For the text-containing cell, return its midpoint in [X, Y] coordinate format. 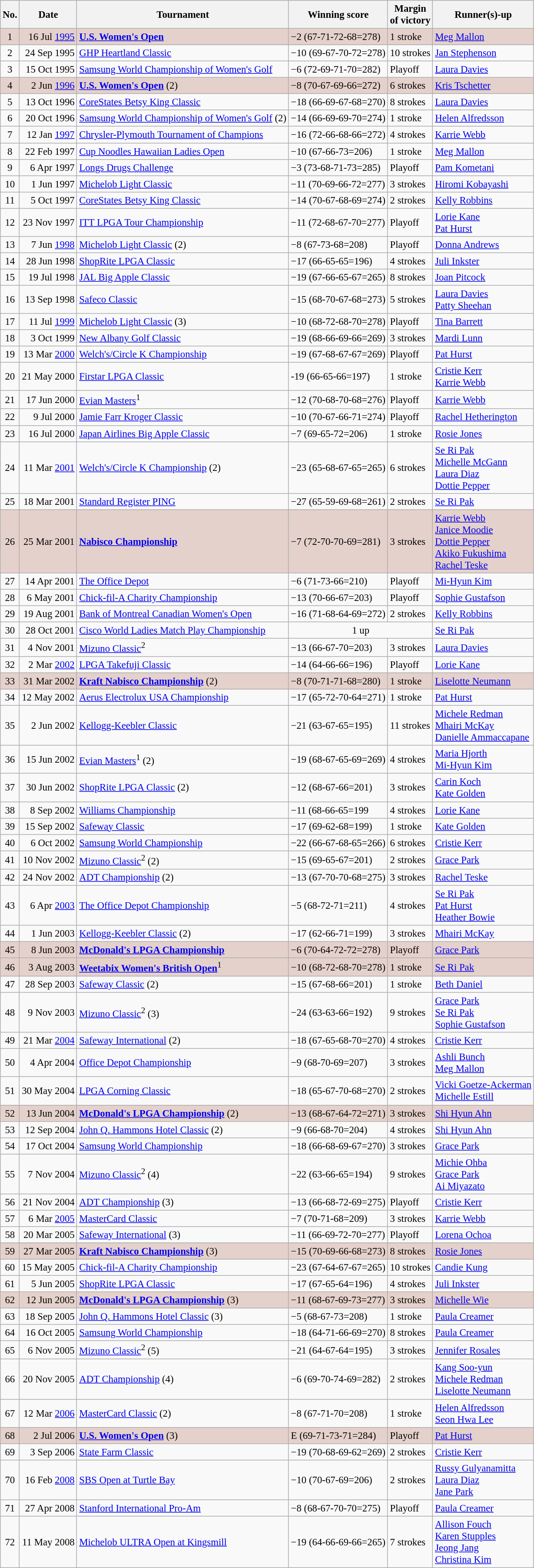
16 Feb 2008 [48, 1480]
44 [10, 934]
29 [10, 614]
The Office Depot [182, 581]
−14 (66-69-69-70=274) [338, 119]
50 [10, 1063]
9 Jul 2000 [48, 417]
8 [10, 151]
67 [10, 1413]
U.S. Women's Open (3) [182, 1435]
14 [10, 261]
−23 (67-64-67-67=265) [338, 1268]
−6 (71-73-66=210) [338, 581]
Donna Andrews [483, 245]
19 Aug 2001 [48, 614]
12 Jun 2005 [48, 1300]
69 [10, 1452]
Grace Park Se Ri Pak Sophie Gustafson [483, 1013]
6 Apr 1997 [48, 167]
Kang Soo-yun Michele Redman Liselotte Neumann [483, 1379]
−18 (64-71-66-69=270) [338, 1333]
State Farm Classic [182, 1452]
4 Apr 2004 [48, 1063]
3 Aug 2003 [48, 967]
7 Nov 2004 [48, 1174]
16 Oct 2005 [48, 1333]
−8 (68-67-70-70=275) [338, 1508]
1 up [361, 630]
−8 (67-71-70=208) [338, 1413]
6 Nov 2005 [48, 1350]
Williams Championship [182, 810]
Longs Drugs Challenge [182, 167]
Mizuno Classic2 (3) [182, 1013]
−18 (65-67-70-68=270) [338, 1091]
−23 (65-68-67-65=265) [338, 468]
−6 (69-70-74-69=282) [338, 1379]
Samsung World Championship of Women's Golf [182, 70]
Chrysler-Plymouth Tournament of Champions [182, 135]
ADT Championship (4) [182, 1379]
−17 (65-72-70-64=271) [338, 697]
−8 (67-73-68=208) [338, 245]
E (69-71-73-71=284) [338, 1435]
43 [10, 905]
12 Jan 1997 [48, 135]
10 [10, 184]
Liselotte Neumann [483, 681]
23 [10, 434]
−7 (69-65-72=206) [338, 434]
−19 (67-66-65-67=265) [338, 277]
−21 (63-67-65=195) [338, 726]
66 [10, 1379]
68 [10, 1435]
14 Apr 2001 [48, 581]
−8 (70-67-69-66=272) [338, 86]
11 Mar 2001 [48, 468]
ADT Championship (3) [182, 1202]
20 Oct 1996 [48, 119]
The Office Depot Championship [182, 905]
−11 (66-69-72-70=277) [338, 1235]
Michelob Light Classic [182, 184]
20 Mar 2005 [48, 1235]
13 Sep 1998 [48, 299]
Maria Hjorth Mi-Hyun Kim [483, 759]
11 [10, 200]
Se Ri Pak Pat Hurst Heather Bowie [483, 905]
13 [10, 245]
−7 (70-71-68=209) [338, 1218]
28 Jun 1998 [48, 261]
34 [10, 697]
U.S. Women's Open [182, 37]
48 [10, 1013]
21 [10, 400]
39 [10, 826]
25 Mar 2001 [48, 541]
−18 (66-69-67-68=270) [338, 102]
17 [10, 322]
Kellogg-Keebler Classic (2) [182, 934]
New Albany Golf Classic [182, 338]
2 Mar 2002 [48, 665]
Winning score [338, 15]
15 Jun 2002 [48, 759]
11 strokes [410, 726]
12 Mar 2006 [48, 1413]
9 [10, 167]
4 [10, 86]
17 Jun 2000 [48, 400]
ITT LPGA Tour Championship [182, 223]
−18 (66-68-69-67=270) [338, 1146]
6 May 2001 [48, 597]
28 Sep 2003 [48, 984]
Michele Redman Mhairi McKay Danielle Ammaccapane [483, 726]
54 [10, 1146]
Mizuno Classic2 (4) [182, 1174]
7 [10, 135]
Michelob Light Classic (2) [182, 245]
LPGA Corning Classic [182, 1091]
12 May 2002 [48, 697]
24 [10, 468]
−7 (72-70-70-69=281) [338, 541]
Russy Gulyanamitta Laura Diaz Jane Park [483, 1480]
7 strokes [410, 1542]
61 [10, 1284]
35 [10, 726]
−17 (69-62-68=199) [338, 826]
51 [10, 1091]
Nabisco Championship [182, 541]
−19 (64-66-69-66=265) [338, 1542]
63 [10, 1317]
15 May 2005 [48, 1268]
15 Oct 1995 [48, 70]
32 [10, 665]
21 Mar 2004 [48, 1041]
47 [10, 984]
−9 (66-68-70=204) [338, 1130]
70 [10, 1480]
20 Nov 2005 [48, 1379]
−11 (68-67-69-73=277) [338, 1300]
16 Jul 1995 [48, 37]
Lorena Ochoa [483, 1235]
−17 (62-66-71=199) [338, 934]
17 Oct 2004 [48, 1146]
−10 (67-66-73=206) [338, 151]
−13 (66-68-72-69=275) [338, 1202]
Welch's/Circle K Championship (2) [182, 468]
12 [10, 223]
Michelob Light Classic (3) [182, 322]
Aerus Electrolux USA Championship [182, 697]
1 [10, 37]
Karrie Webb Janice Moodie Dottie Pepper Akiko Fukushima Rachel Teske [483, 541]
6 Oct 2002 [48, 843]
21 Nov 2004 [48, 1202]
2 Jul 2006 [48, 1435]
−13 (66-67-70=203) [338, 647]
59 [10, 1251]
−15 (68-70-67-68=273) [338, 299]
36 [10, 759]
ADT Championship (2) [182, 877]
−16 (72-66-68-66=272) [338, 135]
Jan Stephenson [483, 53]
−10 (70-67-69=206) [338, 1480]
65 [10, 1350]
Vicki Goetze-Ackerman Michelle Estill [483, 1091]
−19 (68-66-69-66=269) [338, 338]
11 Jul 1999 [48, 322]
7 Jun 1998 [48, 245]
71 [10, 1508]
5 Oct 1997 [48, 200]
Mizuno Classic2 (5) [182, 1350]
28 Oct 2001 [48, 630]
28 [10, 597]
27 Apr 2008 [48, 1508]
16 [10, 299]
−10 (70-67-66-71=274) [338, 417]
30 [10, 630]
Cristie Kerr Karrie Webb [483, 377]
Safeway International (2) [182, 1041]
1 Jun 2003 [48, 934]
Kellogg-Keebler Classic [182, 726]
45 [10, 950]
Ashli Bunch Meg Mallon [483, 1063]
40 [10, 843]
6 Mar 2005 [48, 1218]
18 [10, 338]
−19 (67-68-67-67=269) [338, 354]
Kris Tschetter [483, 86]
27 [10, 581]
2 Jun 1996 [48, 86]
−24 (63-63-66=192) [338, 1013]
5 Jun 2005 [48, 1284]
−19 (68-67-65-69=269) [338, 759]
15 Sep 2002 [48, 826]
−10 (69-67-70-72=278) [338, 53]
Evian Masters1 [182, 400]
12 Sep 2004 [48, 1130]
McDonald's LPGA Championship (3) [182, 1300]
U.S. Women's Open (2) [182, 86]
−3 (73-68-71-73=285) [338, 167]
53 [10, 1130]
1 Jun 1997 [48, 184]
24 Nov 2002 [48, 877]
−5 (68-67-73=208) [338, 1317]
26 [10, 541]
John Q. Hammons Hotel Classic (3) [182, 1317]
6 [10, 119]
McDonald's LPGA Championship [182, 950]
13 Jun 2004 [48, 1113]
−12 (68-67-66=201) [338, 788]
41 [10, 860]
−21 (64-67-64=195) [338, 1350]
Weetabix Women's British Open1 [182, 967]
Kraft Nabisco Championship (3) [182, 1251]
−22 (63-66-65=194) [338, 1174]
58 [10, 1235]
Runner(s)-up [483, 15]
Welch's/Circle K Championship [182, 354]
John Q. Hammons Hotel Classic (2) [182, 1130]
25 [10, 501]
Cisco World Ladies Match Play Championship [182, 630]
Carin Koch Kate Golden [483, 788]
Evian Masters1 (2) [182, 759]
−11 (68-66-65=199 [338, 810]
2 Jun 2002 [48, 726]
No. [10, 15]
Tina Barrett [483, 322]
Tournament [182, 15]
Mi-Hyun Kim [483, 581]
Michelle Wie [483, 1300]
5 strokes [410, 299]
Firstar LPGA Classic [182, 377]
JAL Big Apple Classic [182, 277]
Mizuno Classic2 [182, 647]
−15 (69-65-67=201) [338, 860]
62 [10, 1300]
Safeway International (3) [182, 1235]
Cup Noodles Hawaiian Ladies Open [182, 151]
Japan Airlines Big Apple Classic [182, 434]
Laura Davies Patty Sheehan [483, 299]
2 [10, 53]
Beth Daniel [483, 984]
49 [10, 1041]
−18 (67-65-68-70=270) [338, 1041]
Helen Alfredsson [483, 119]
37 [10, 788]
Jennifer Rosales [483, 1350]
Mizuno Classic2 (2) [182, 860]
Michie Ohba Grace Park Ai Miyazato [483, 1174]
-19 (66-65-66=197) [338, 377]
Stanford International Pro-Am [182, 1508]
MasterCard Classic (2) [182, 1413]
19 [10, 354]
−14 (64-66-66=196) [338, 665]
Rachel Hetherington [483, 417]
LPGA Takefuji Classic [182, 665]
−16 (71-68-64-69=272) [338, 614]
−12 (70-68-70-68=276) [338, 400]
8 Sep 2002 [48, 810]
MasterCard Classic [182, 1218]
22 Feb 1997 [48, 151]
56 [10, 1202]
Mhairi McKay [483, 934]
33 [10, 681]
SBS Open at Turtle Bay [182, 1480]
ShopRite LPGA Classic (2) [182, 788]
−13 (68-67-64-72=271) [338, 1113]
22 [10, 417]
11 May 2008 [48, 1542]
Candie Kung [483, 1268]
Safeco Classic [182, 299]
31 [10, 647]
Hiromi Kobayashi [483, 184]
−9 (68-70-69=207) [338, 1063]
Kate Golden [483, 826]
4 Nov 2001 [48, 647]
−19 (70-68-69-62=269) [338, 1452]
Office Depot Championship [182, 1063]
−6 (70-64-72-72=278) [338, 950]
Allison Fouch Karen Stupples Jeong Jang Christina Kim [483, 1542]
Date [48, 15]
30 May 2004 [48, 1091]
Standard Register PING [182, 501]
46 [10, 967]
27 Mar 2005 [48, 1251]
15 [10, 277]
3 [10, 70]
GHP Heartland Classic [182, 53]
9 Nov 2003 [48, 1013]
Safeway Classic [182, 826]
−14 (70-67-68-69=274) [338, 200]
Jamie Farr Kroger Classic [182, 417]
Samsung World Championship of Women's Golf (2) [182, 119]
−15 (67-68-66=201) [338, 984]
19 Jul 1998 [48, 277]
5 [10, 102]
21 May 2000 [48, 377]
3 Oct 1999 [48, 338]
Sophie Gustafson [483, 597]
−5 (68-72-71=211) [338, 905]
Helen Alfredsson Seon Hwa Lee [483, 1413]
−15 (70-69-66-68=273) [338, 1251]
−2 (67-71-72-68=278) [338, 37]
13 Mar 2000 [48, 354]
−11 (70-69-66-72=277) [338, 184]
Safeway Classic (2) [182, 984]
Mardi Lunn [483, 338]
6 Apr 2003 [48, 905]
20 [10, 377]
72 [10, 1542]
57 [10, 1218]
10 Nov 2002 [48, 860]
−17 (66-65-65=196) [338, 261]
Michelob ULTRA Open at Kingsmill [182, 1542]
18 Sep 2005 [48, 1317]
Marginof victory [410, 15]
Pam Kometani [483, 167]
64 [10, 1333]
−11 (72-68-67-70=277) [338, 223]
30 Jun 2002 [48, 788]
−22 (66-67-68-65=266) [338, 843]
24 Sep 1995 [48, 53]
55 [10, 1174]
−17 (67-65-64=196) [338, 1284]
31 Mar 2002 [48, 681]
18 Mar 2001 [48, 501]
Lorie Kane Pat Hurst [483, 223]
−13 (70-66-67=203) [338, 597]
8 Jun 2003 [48, 950]
52 [10, 1113]
38 [10, 810]
Joan Pitcock [483, 277]
60 [10, 1268]
Se Ri Pak Michelle McGann Laura Diaz Dottie Pepper [483, 468]
−6 (72-69-71-70=282) [338, 70]
13 Oct 1996 [48, 102]
−27 (65-59-69-68=261) [338, 501]
Bank of Montreal Canadian Women's Open [182, 614]
16 Jul 2000 [48, 434]
McDonald's LPGA Championship (2) [182, 1113]
42 [10, 877]
23 Nov 1997 [48, 223]
Kraft Nabisco Championship (2) [182, 681]
−13 (67-70-70-68=275) [338, 877]
−8 (70-71-71-68=280) [338, 681]
3 Sep 2006 [48, 1452]
Rachel Teske [483, 877]
